Search for the cell housing the specified text and yield its [X, Y] center coordinate. 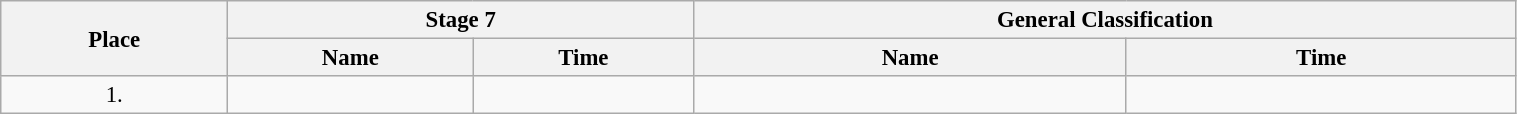
Place [114, 38]
General Classification [1105, 20]
1. [114, 95]
Stage 7 [461, 20]
